Detect which cell encompasses the target text, then output its (X, Y) center coordinate. 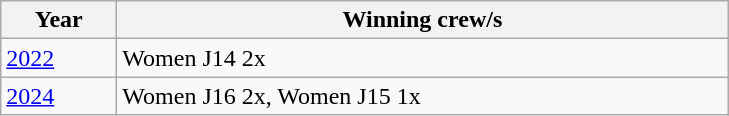
Year (59, 20)
Women J14 2x (422, 58)
2022 (59, 58)
Winning crew/s (422, 20)
Women J16 2x, Women J15 1x (422, 96)
2024 (59, 96)
